Return [x, y] of the center of cell containing provided text 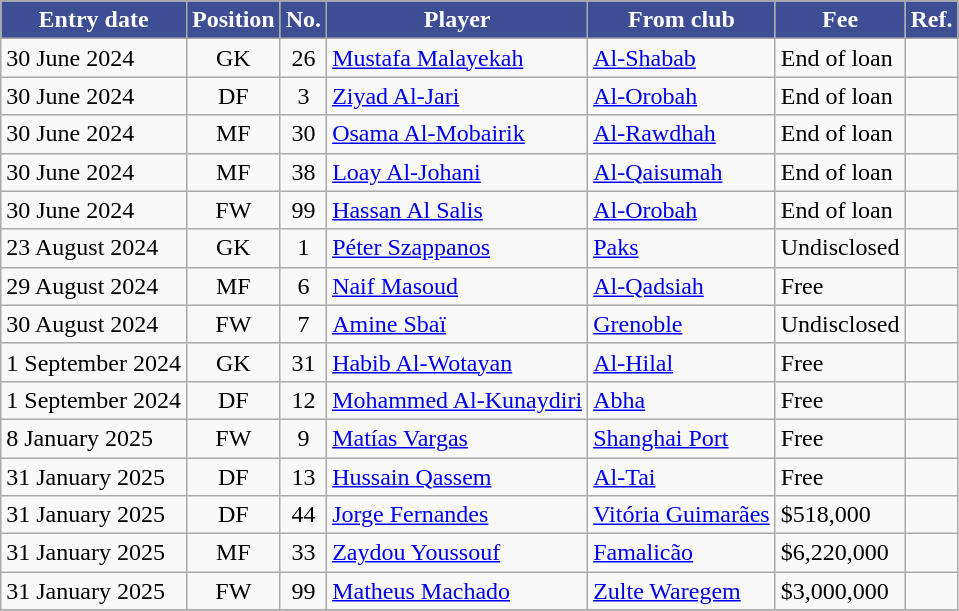
Paks [682, 248]
Matías Vargas [458, 438]
44 [303, 515]
Al-Qaisumah [682, 172]
Al-Shabab [682, 58]
Osama Al-Mobairik [458, 134]
31 [303, 362]
Jorge Fernandes [458, 515]
Péter Szappanos [458, 248]
Ref. [932, 20]
Fee [840, 20]
23 August 2024 [94, 248]
13 [303, 477]
Ziyad Al-Jari [458, 96]
26 [303, 58]
Player [458, 20]
Zaydou Youssouf [458, 553]
30 [303, 134]
29 August 2024 [94, 286]
9 [303, 438]
From club [682, 20]
$3,000,000 [840, 591]
30 August 2024 [94, 324]
Grenoble [682, 324]
12 [303, 400]
$518,000 [840, 515]
33 [303, 553]
Hussain Qassem [458, 477]
Zulte Waregem [682, 591]
38 [303, 172]
Entry date [94, 20]
Vitória Guimarães [682, 515]
Matheus Machado [458, 591]
Position [233, 20]
Al-Qadsiah [682, 286]
Mohammed Al-Kunaydiri [458, 400]
Mustafa Malayekah [458, 58]
Loay Al-Johani [458, 172]
3 [303, 96]
7 [303, 324]
Al-Hilal [682, 362]
8 January 2025 [94, 438]
1 [303, 248]
Abha [682, 400]
No. [303, 20]
Naif Masoud [458, 286]
Al-Rawdhah [682, 134]
Famalicão [682, 553]
Al-Tai [682, 477]
Shanghai Port [682, 438]
6 [303, 286]
Hassan Al Salis [458, 210]
$6,220,000 [840, 553]
Amine Sbaï [458, 324]
Habib Al-Wotayan [458, 362]
